Provide the (x, y) coordinate of the cell's center where the given text is located.  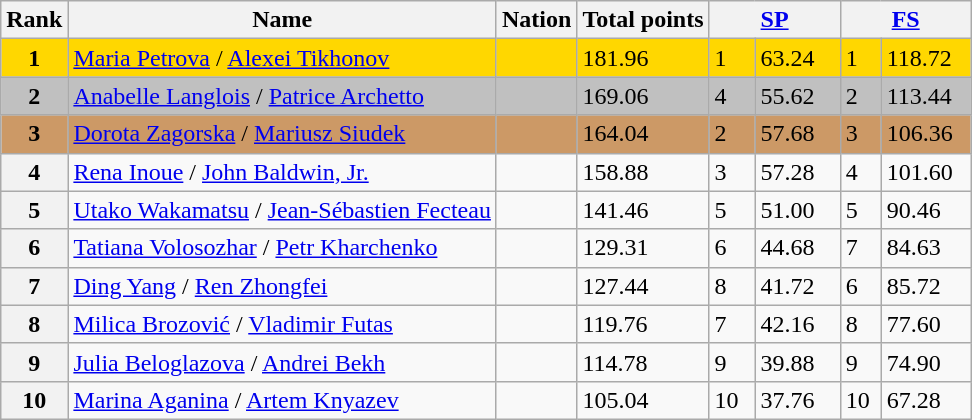
Ding Yang / Ren Zhongfei (282, 286)
Julia Beloglazova / Andrei Bekh (282, 362)
57.28 (798, 172)
113.44 (926, 96)
114.78 (643, 362)
Utako Wakamatsu / Jean-Sébastien Fecteau (282, 210)
Milica Brozović / Vladimir Futas (282, 324)
Name (282, 20)
169.06 (643, 96)
Rank (34, 20)
Total points (643, 20)
101.60 (926, 172)
90.46 (926, 210)
164.04 (643, 134)
118.72 (926, 58)
Dorota Zagorska / Mariusz Siudek (282, 134)
85.72 (926, 286)
Maria Petrova / Alexei Tikhonov (282, 58)
41.72 (798, 286)
SP (774, 20)
106.36 (926, 134)
67.28 (926, 400)
158.88 (643, 172)
Tatiana Volosozhar / Petr Kharchenko (282, 248)
Anabelle Langlois / Patrice Archetto (282, 96)
39.88 (798, 362)
74.90 (926, 362)
119.76 (643, 324)
44.68 (798, 248)
141.46 (643, 210)
181.96 (643, 58)
127.44 (643, 286)
FS (906, 20)
51.00 (798, 210)
Marina Aganina / Artem Knyazev (282, 400)
37.76 (798, 400)
77.60 (926, 324)
105.04 (643, 400)
57.68 (798, 134)
55.62 (798, 96)
Rena Inoue / John Baldwin, Jr. (282, 172)
42.16 (798, 324)
84.63 (926, 248)
63.24 (798, 58)
Nation (536, 20)
129.31 (643, 248)
